Determine the [x, y] coordinate at the center of the cell enclosing the given text.  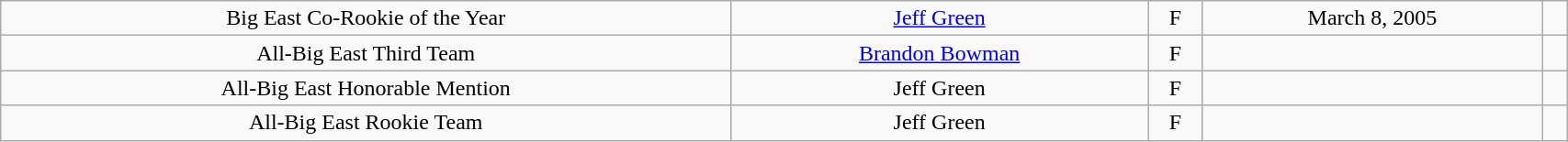
Brandon Bowman [940, 53]
All-Big East Honorable Mention [366, 88]
All-Big East Rookie Team [366, 123]
March 8, 2005 [1372, 18]
All-Big East Third Team [366, 53]
Big East Co-Rookie of the Year [366, 18]
